Detect which cell encompasses the target text, then output its (X, Y) center coordinate. 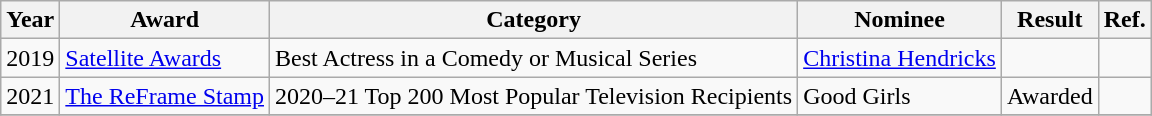
Category (534, 20)
Awarded (1050, 96)
Result (1050, 20)
Satellite Awards (165, 58)
Ref. (1124, 20)
Christina Hendricks (900, 58)
Good Girls (900, 96)
2021 (30, 96)
Nominee (900, 20)
2019 (30, 58)
Award (165, 20)
The ReFrame Stamp (165, 96)
Year (30, 20)
Best Actress in a Comedy or Musical Series (534, 58)
2020–21 Top 200 Most Popular Television Recipients (534, 96)
